Locate the cell with the specified text and output its (x, y) center coordinate. 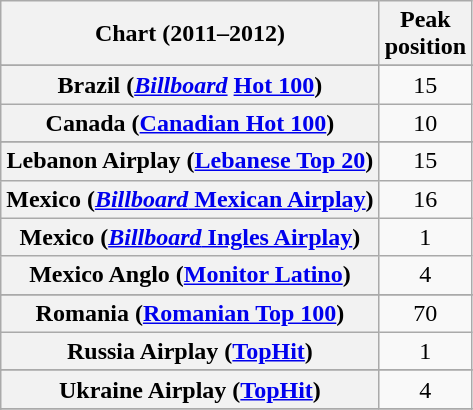
Peakposition (425, 34)
Mexico (Billboard Ingles Airplay) (190, 237)
Romania (Romanian Top 100) (190, 313)
Brazil (Billboard Hot 100) (190, 85)
70 (425, 313)
10 (425, 123)
Chart (2011–2012) (190, 34)
Mexico (Billboard Mexican Airplay) (190, 199)
16 (425, 199)
Lebanon Airplay (Lebanese Top 20) (190, 161)
Canada (Canadian Hot 100) (190, 123)
Russia Airplay (TopHit) (190, 351)
Mexico Anglo (Monitor Latino) (190, 275)
Ukraine Airplay (TopHit) (190, 389)
